Extract the [X, Y] coordinate from the center of the cell holding the provided text.  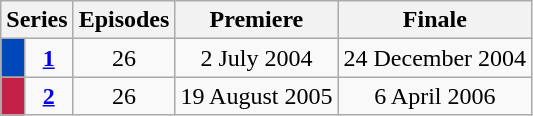
2 July 2004 [256, 58]
Episodes [124, 20]
Premiere [256, 20]
6 April 2006 [435, 96]
1 [48, 58]
Series [37, 20]
2 [48, 96]
Finale [435, 20]
24 December 2004 [435, 58]
19 August 2005 [256, 96]
